Search for the cell housing the specified text and yield its [X, Y] center coordinate. 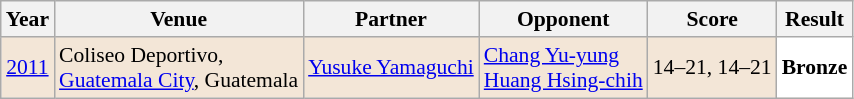
Result [815, 19]
Opponent [564, 19]
Chang Yu-yung Huang Hsing-chih [564, 68]
2011 [28, 68]
Venue [178, 19]
Yusuke Yamaguchi [391, 68]
Coliseo Deportivo,Guatemala City, Guatemala [178, 68]
Bronze [815, 68]
Score [712, 19]
Partner [391, 19]
Year [28, 19]
14–21, 14–21 [712, 68]
